Extract the [X, Y] coordinate from the center of the cell holding the provided text.  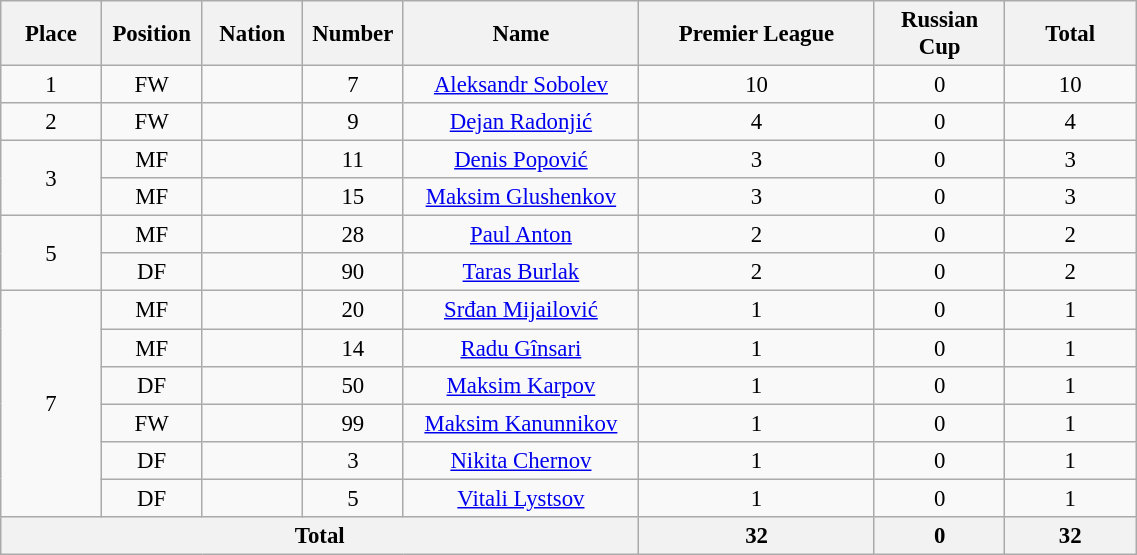
Nikita Chernov [521, 460]
Nation [252, 34]
50 [354, 385]
Taras Burlak [521, 273]
Name [521, 34]
Radu Gînsari [521, 348]
Aleksandr Sobolev [521, 85]
Number [354, 34]
90 [354, 273]
99 [354, 423]
14 [354, 348]
Maksim Kanunnikov [521, 423]
11 [354, 160]
Dejan Radonjić [521, 122]
Maksim Karpov [521, 385]
Place [52, 34]
Paul Anton [521, 235]
Denis Popović [521, 160]
Maksim Glushenkov [521, 197]
20 [354, 310]
15 [354, 197]
Vitali Lystsov [521, 498]
Russian Cup [940, 34]
28 [354, 235]
Premier League [757, 34]
Position [152, 34]
9 [354, 122]
Srđan Mijailović [521, 310]
